Return [x, y] of the center of cell containing provided text 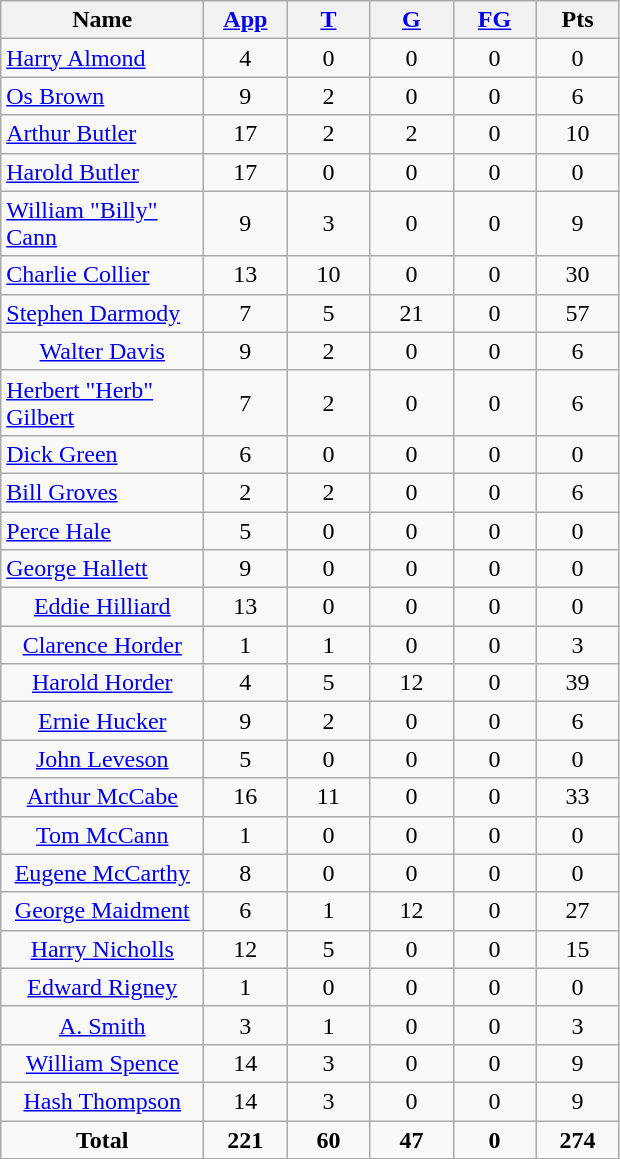
John Leveson [102, 759]
21 [412, 313]
11 [328, 797]
274 [578, 1139]
Harold Horder [102, 683]
Arthur McCabe [102, 797]
Perce Hale [102, 531]
Eugene McCarthy [102, 873]
Clarence Horder [102, 645]
George Hallett [102, 569]
30 [578, 275]
Os Brown [102, 96]
Pts [578, 20]
8 [246, 873]
Edward Rigney [102, 987]
Hash Thompson [102, 1101]
Arthur Butler [102, 134]
Walter Davis [102, 351]
Ernie Hucker [102, 721]
221 [246, 1139]
27 [578, 911]
60 [328, 1139]
William "Billy" Cann [102, 224]
A. Smith [102, 1025]
57 [578, 313]
16 [246, 797]
Name [102, 20]
47 [412, 1139]
Total [102, 1139]
Bill Groves [102, 492]
William Spence [102, 1063]
Charlie Collier [102, 275]
App [246, 20]
Tom McCann [102, 835]
15 [578, 949]
Herbert "Herb" Gilbert [102, 402]
T [328, 20]
Harry Nicholls [102, 949]
FG [494, 20]
Harry Almond [102, 58]
Dick Green [102, 454]
Harold Butler [102, 172]
Eddie Hilliard [102, 607]
George Maidment [102, 911]
G [412, 20]
33 [578, 797]
39 [578, 683]
Stephen Darmody [102, 313]
